Return the [x, y] coordinate for the center point of the cell that contains the specified text.  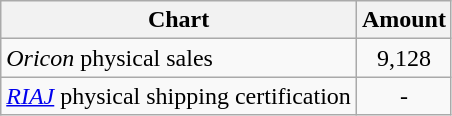
Oricon physical sales [179, 58]
Amount [404, 20]
RIAJ physical shipping certification [179, 96]
9,128 [404, 58]
Chart [179, 20]
- [404, 96]
